For the text-containing cell, return its midpoint in [x, y] coordinate format. 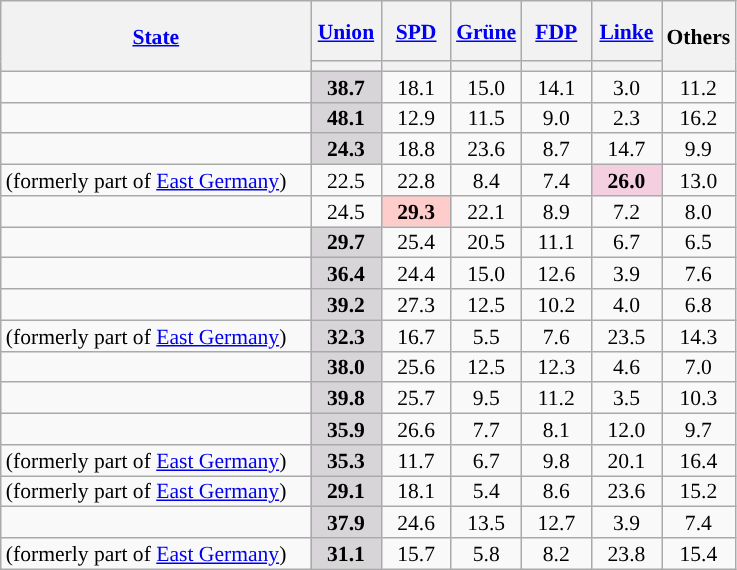
4.6 [626, 366]
10.3 [699, 398]
23.5 [626, 336]
9.0 [556, 118]
27.3 [416, 304]
35.3 [346, 460]
12.3 [556, 366]
2.3 [626, 118]
14.7 [626, 150]
20.5 [486, 242]
22.1 [486, 212]
15.7 [416, 554]
FDP [556, 31]
36.4 [346, 274]
9.9 [699, 150]
48.1 [346, 118]
8.4 [486, 180]
12.0 [626, 430]
37.9 [346, 522]
25.7 [416, 398]
5.8 [486, 554]
20.1 [626, 460]
16.7 [416, 336]
4.0 [626, 304]
13.0 [699, 180]
Linke [626, 31]
29.3 [416, 212]
13.5 [486, 522]
3.0 [626, 86]
6.5 [699, 242]
18.8 [416, 150]
3.5 [626, 398]
SPD [416, 31]
25.6 [416, 366]
29.7 [346, 242]
11.1 [556, 242]
5.5 [486, 336]
12.7 [556, 522]
11.5 [486, 118]
14.3 [699, 336]
24.4 [416, 274]
8.7 [556, 150]
9.5 [486, 398]
5.4 [486, 492]
39.2 [346, 304]
22.5 [346, 180]
12.6 [556, 274]
8.0 [699, 212]
9.8 [556, 460]
11.7 [416, 460]
22.8 [416, 180]
24.3 [346, 150]
14.1 [556, 86]
35.9 [346, 430]
26.0 [626, 180]
10.2 [556, 304]
Others [699, 36]
24.6 [416, 522]
25.4 [416, 242]
38.7 [346, 86]
Grüne [486, 31]
16.4 [699, 460]
7.0 [699, 366]
6.8 [699, 304]
7.2 [626, 212]
23.8 [626, 554]
29.1 [346, 492]
8.9 [556, 212]
State [156, 36]
7.7 [486, 430]
8.6 [556, 492]
26.6 [416, 430]
24.5 [346, 212]
15.2 [699, 492]
8.2 [556, 554]
15.4 [699, 554]
8.1 [556, 430]
38.0 [346, 366]
16.2 [699, 118]
39.8 [346, 398]
32.3 [346, 336]
12.9 [416, 118]
9.7 [699, 430]
31.1 [346, 554]
Union [346, 31]
